Capture the cell that displays the provided text and extract its (x, y) central coordinate. 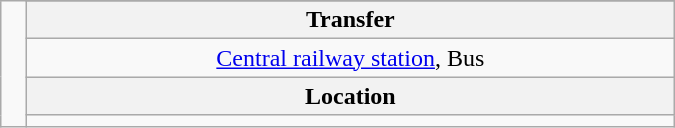
Location (350, 96)
Central railway station, Bus (350, 58)
Transfer (350, 20)
